Identify which cell holds the provided text, then report its (x, y) central coordinate. 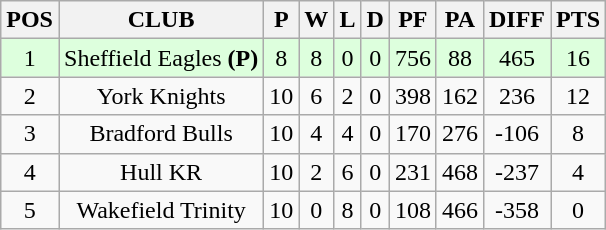
PF (412, 20)
466 (460, 210)
-237 (516, 172)
5 (30, 210)
L (348, 20)
162 (460, 96)
Sheffield Eagles (P) (160, 58)
DIFF (516, 20)
12 (578, 96)
-106 (516, 134)
108 (412, 210)
PTS (578, 20)
Bradford Bulls (160, 134)
236 (516, 96)
York Knights (160, 96)
POS (30, 20)
CLUB (160, 20)
468 (460, 172)
231 (412, 172)
1 (30, 58)
D (375, 20)
Wakefield Trinity (160, 210)
398 (412, 96)
276 (460, 134)
3 (30, 134)
88 (460, 58)
P (282, 20)
-358 (516, 210)
PA (460, 20)
756 (412, 58)
16 (578, 58)
465 (516, 58)
Hull KR (160, 172)
170 (412, 134)
W (316, 20)
